From the cell containing the given text, extract its center point as [X, Y] coordinate. 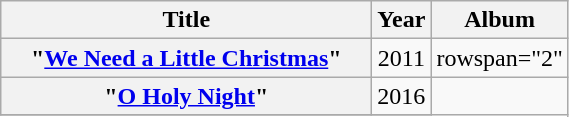
2016 [402, 96]
Year [402, 20]
Album [500, 20]
rowspan="2" [500, 58]
Title [186, 20]
"We Need a Little Christmas" [186, 58]
"O Holy Night" [186, 96]
2011 [402, 58]
